Identify which cell holds the provided text, then report its [X, Y] central coordinate. 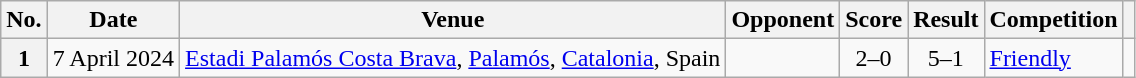
Friendly [1054, 58]
No. [24, 20]
2–0 [874, 58]
Score [874, 20]
Competition [1054, 20]
Opponent [783, 20]
Date [113, 20]
1 [24, 58]
7 April 2024 [113, 58]
Result [946, 20]
Venue [453, 20]
Estadi Palamós Costa Brava, Palamós, Catalonia, Spain [453, 58]
5–1 [946, 58]
